Extract the [X, Y] coordinate from the center of the cell holding the provided text.  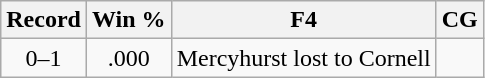
CG [460, 20]
Mercyhurst lost to Cornell [304, 58]
Record [44, 20]
0–1 [44, 58]
Win % [128, 20]
F4 [304, 20]
.000 [128, 58]
